Capture the cell that displays the provided text and extract its (X, Y) central coordinate. 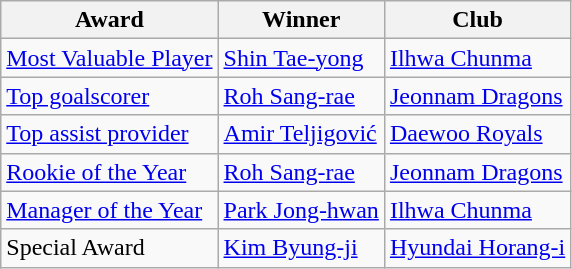
Club (477, 20)
Rookie of the Year (110, 172)
Amir Teljigović (301, 134)
Kim Byung-ji (301, 248)
Shin Tae-yong (301, 58)
Award (110, 20)
Top goalscorer (110, 96)
Top assist provider (110, 134)
Hyundai Horang-i (477, 248)
Park Jong-hwan (301, 210)
Manager of the Year (110, 210)
Special Award (110, 248)
Winner (301, 20)
Daewoo Royals (477, 134)
Most Valuable Player (110, 58)
